Extract the [X, Y] coordinate from the center of the cell holding the provided text.  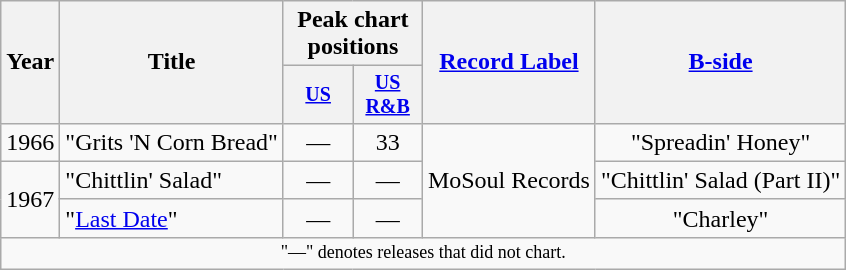
Peak chartpositions [352, 34]
"Chittlin' Salad" [172, 180]
"Chittlin' Salad (Part II)" [720, 180]
1966 [30, 142]
"—" denotes releases that did not chart. [424, 252]
"Spreadin' Honey" [720, 142]
Title [172, 62]
US [318, 94]
1967 [30, 199]
B-side [720, 62]
MoSoul Records [508, 180]
Year [30, 62]
33 [388, 142]
Record Label [508, 62]
USR&B [388, 94]
"Grits 'N Corn Bread" [172, 142]
"Charley" [720, 218]
"Last Date" [172, 218]
